Locate the cell with the specified text and output its [x, y] center coordinate. 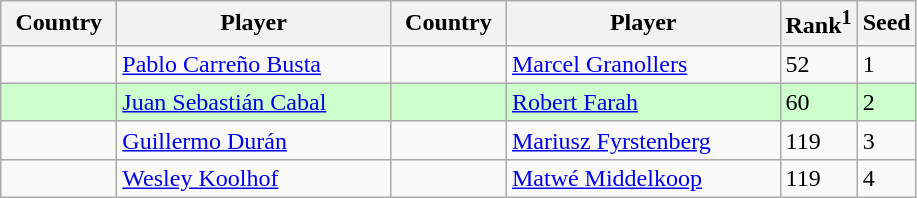
Mariusz Fyrstenberg [643, 140]
Matwé Middelkoop [643, 178]
Robert Farah [643, 102]
3 [886, 140]
60 [818, 102]
Wesley Koolhof [254, 178]
Pablo Carreño Busta [254, 64]
Marcel Granollers [643, 64]
Seed [886, 24]
Juan Sebastián Cabal [254, 102]
52 [818, 64]
1 [886, 64]
Rank1 [818, 24]
Guillermo Durán [254, 140]
4 [886, 178]
2 [886, 102]
